Find where the given text appears and provide that cell's center as (x, y) coordinate. 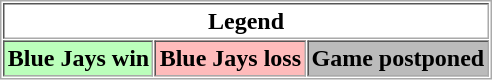
Blue Jays loss (230, 58)
Game postponed (398, 58)
Blue Jays win (78, 58)
Legend (246, 21)
